Determine the (x, y) coordinate at the center of the cell enclosing the given text.  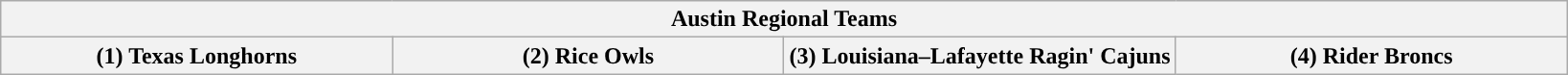
(1) Texas Longhorns (197, 56)
Austin Regional Teams (784, 19)
(2) Rice Owls (588, 56)
(3) Louisiana–Lafayette Ragin' Cajuns (980, 56)
(4) Rider Broncs (1371, 56)
